Return [x, y] of the center of cell containing provided text 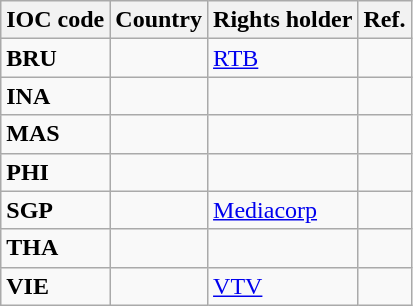
INA [56, 96]
RTB [283, 58]
THA [56, 248]
VTV [283, 286]
Ref. [384, 20]
SGP [56, 210]
Country [159, 20]
BRU [56, 58]
VIE [56, 286]
IOC code [56, 20]
Rights holder [283, 20]
PHI [56, 172]
Mediacorp [283, 210]
MAS [56, 134]
